Find where the given text appears and provide that cell's center as [X, Y] coordinate. 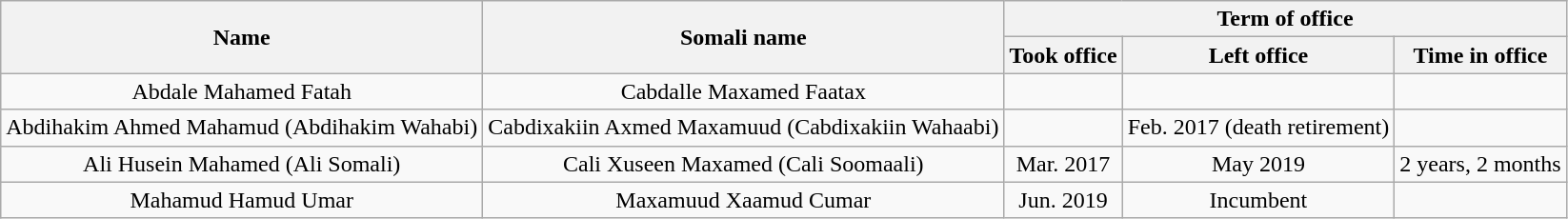
Left office [1258, 55]
Time in office [1480, 55]
Term of office [1285, 19]
Mahamud Hamud Umar [242, 200]
Somali name [743, 37]
Took office [1063, 55]
Maxamuud Xaamud Cumar [743, 200]
Cabdalle Maxamed Faatax [743, 91]
Ali Husein Mahamed (Ali Somali) [242, 164]
Jun. 2019 [1063, 200]
Abdale Mahamed Fatah [242, 91]
May 2019 [1258, 164]
Abdihakim Ahmed Mahamud (Abdihakim Wahabi) [242, 128]
Cabdixakiin Axmed Maxamuud (Cabdixakiin Wahaabi) [743, 128]
Feb. 2017 (death retirement) [1258, 128]
Incumbent [1258, 200]
Name [242, 37]
2 years, 2 months [1480, 164]
Cali Xuseen Maxamed (Cali Soomaali) [743, 164]
Mar. 2017 [1063, 164]
